Find where the given text appears and provide that cell's center as (X, Y) coordinate. 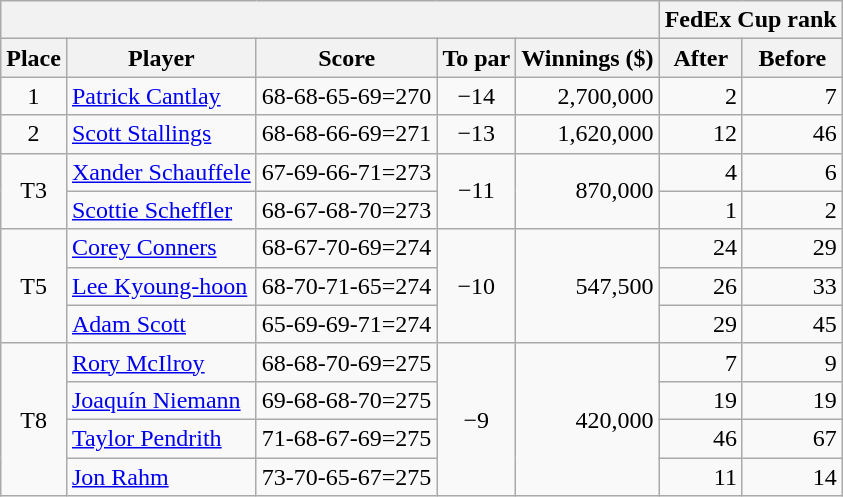
547,500 (588, 286)
69-68-68-70=275 (346, 400)
Score (346, 58)
1,620,000 (588, 134)
68-70-71-65=274 (346, 286)
67-69-66-71=273 (346, 172)
14 (792, 477)
T5 (34, 286)
−9 (476, 419)
Adam Scott (161, 324)
45 (792, 324)
26 (700, 286)
71-68-67-69=275 (346, 438)
Taylor Pendrith (161, 438)
Jon Rahm (161, 477)
12 (700, 134)
Player (161, 58)
Xander Schauffele (161, 172)
68-68-70-69=275 (346, 362)
2,700,000 (588, 96)
After (700, 58)
6 (792, 172)
−11 (476, 191)
Corey Conners (161, 248)
−14 (476, 96)
To par (476, 58)
65-69-69-71=274 (346, 324)
68-68-66-69=271 (346, 134)
Rory McIlroy (161, 362)
420,000 (588, 419)
T3 (34, 191)
Before (792, 58)
Lee Kyoung-hoon (161, 286)
Patrick Cantlay (161, 96)
68-68-65-69=270 (346, 96)
T8 (34, 419)
68-67-68-70=273 (346, 210)
68-67-70-69=274 (346, 248)
24 (700, 248)
4 (700, 172)
9 (792, 362)
11 (700, 477)
Joaquín Niemann (161, 400)
73-70-65-67=275 (346, 477)
Scottie Scheffler (161, 210)
−10 (476, 286)
870,000 (588, 191)
−13 (476, 134)
FedEx Cup rank (750, 20)
Place (34, 58)
Winnings ($) (588, 58)
33 (792, 286)
67 (792, 438)
Scott Stallings (161, 134)
